Output the (X, Y) coordinate of the center of the cell containing the given text.  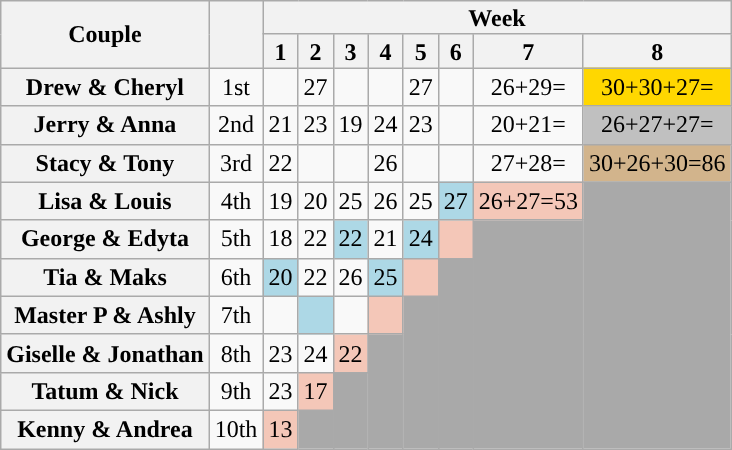
Week (497, 18)
6th (236, 277)
7th (236, 315)
Tia & Maks (105, 277)
1 (280, 51)
10th (236, 429)
17 (316, 391)
6 (456, 51)
26+27+27= (657, 125)
4 (386, 51)
30+30+27= (657, 87)
3 (350, 51)
1st (236, 87)
Couple (105, 34)
Jerry & Anna (105, 125)
27+28= (528, 163)
4th (236, 201)
13 (280, 429)
Kenny & Andrea (105, 429)
Stacy & Tony (105, 163)
2nd (236, 125)
George & Edyta (105, 239)
Tatum & Nick (105, 391)
30+26+30=86 (657, 163)
8th (236, 353)
Master P & Ashly (105, 315)
9th (236, 391)
5 (420, 51)
2 (316, 51)
5th (236, 239)
26+29= (528, 87)
Giselle & Jonathan (105, 353)
20+21= (528, 125)
7 (528, 51)
18 (280, 239)
Lisa & Louis (105, 201)
Drew & Cheryl (105, 87)
8 (657, 51)
3rd (236, 163)
26+27=53 (528, 201)
